Locate the cell with the specified text and output its (x, y) center coordinate. 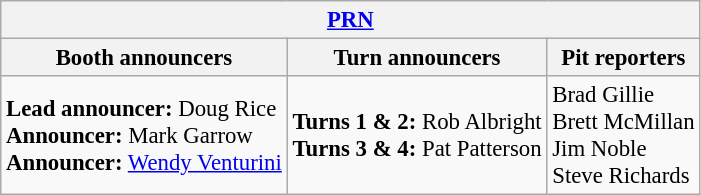
PRN (350, 20)
Brad GillieBrett McMillanJim NobleSteve Richards (624, 136)
Pit reporters (624, 58)
Turn announcers (417, 58)
Booth announcers (144, 58)
Lead announcer: Doug RiceAnnouncer: Mark GarrowAnnouncer: Wendy Venturini (144, 136)
Turns 1 & 2: Rob AlbrightTurns 3 & 4: Pat Patterson (417, 136)
